For the text-containing cell, return its midpoint in (X, Y) coordinate format. 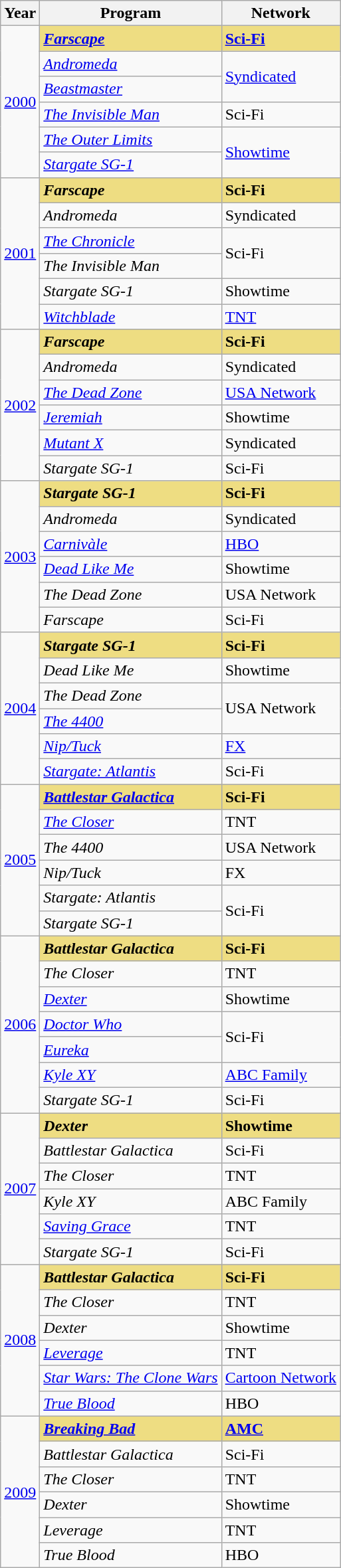
2004 (20, 708)
2007 (20, 1189)
Breaking Bad (130, 1429)
AMC (281, 1429)
2006 (20, 1024)
2003 (20, 557)
Cartoon Network (281, 1378)
2008 (20, 1340)
2002 (20, 405)
2005 (20, 860)
2009 (20, 1492)
Beastmaster (130, 89)
Eureka (130, 1049)
The Chronicle (130, 240)
Network (281, 13)
Witchblade (130, 317)
Saving Grace (130, 1227)
Doctor Who (130, 1024)
Year (20, 13)
Jeremiah (130, 418)
Program (130, 13)
2001 (20, 253)
The Outer Limits (130, 139)
Carnivàle (130, 544)
Star Wars: The Clone Wars (130, 1378)
Mutant X (130, 443)
2000 (20, 102)
